Extract the (X, Y) coordinate from the center of the cell holding the provided text.  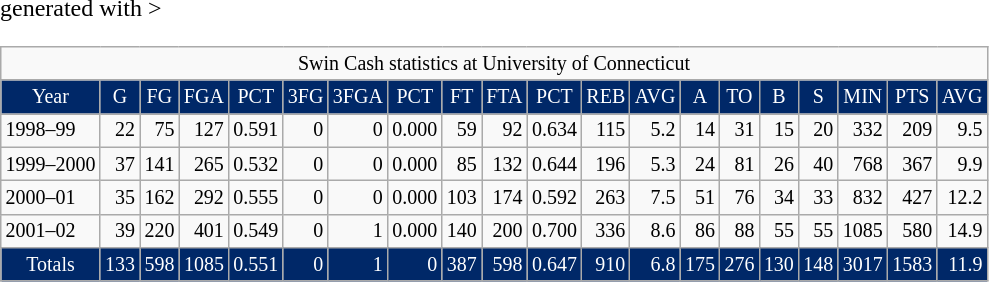
580 (912, 230)
1999–2000 (50, 164)
127 (204, 130)
162 (160, 198)
0.532 (256, 164)
76 (740, 198)
88 (740, 230)
0.591 (256, 130)
51 (700, 198)
768 (862, 164)
0.634 (554, 130)
6.8 (655, 264)
14.9 (962, 230)
15 (778, 130)
MIN (862, 96)
367 (912, 164)
REB (606, 96)
5.3 (655, 164)
A (700, 96)
292 (204, 198)
832 (862, 198)
3FG (306, 96)
85 (462, 164)
Swin Cash statistics at University of Connecticut (494, 64)
20 (818, 130)
G (120, 96)
209 (912, 130)
26 (778, 164)
200 (505, 230)
39 (120, 230)
FG (160, 96)
387 (462, 264)
427 (912, 198)
196 (606, 164)
34 (778, 198)
22 (120, 130)
276 (740, 264)
35 (120, 198)
0.592 (554, 198)
31 (740, 130)
Totals (50, 264)
132 (505, 164)
40 (818, 164)
75 (160, 130)
401 (204, 230)
0.551 (256, 264)
9.5 (962, 130)
11.9 (962, 264)
1583 (912, 264)
332 (862, 130)
Year (50, 96)
FGA (204, 96)
FT (462, 96)
130 (778, 264)
0.700 (554, 230)
8.6 (655, 230)
2000–01 (50, 198)
B (778, 96)
9.9 (962, 164)
33 (818, 198)
175 (700, 264)
141 (160, 164)
TO (740, 96)
0.647 (554, 264)
263 (606, 198)
14 (700, 130)
220 (160, 230)
81 (740, 164)
37 (120, 164)
0.549 (256, 230)
115 (606, 130)
103 (462, 198)
86 (700, 230)
92 (505, 130)
2001–02 (50, 230)
148 (818, 264)
910 (606, 264)
0.555 (256, 198)
0.644 (554, 164)
336 (606, 230)
174 (505, 198)
140 (462, 230)
265 (204, 164)
133 (120, 264)
1998–99 (50, 130)
7.5 (655, 198)
5.2 (655, 130)
PTS (912, 96)
59 (462, 130)
3FGA (358, 96)
FTA (505, 96)
3017 (862, 264)
12.2 (962, 198)
24 (700, 164)
S (818, 96)
